Search for the cell housing the specified text and yield its (x, y) center coordinate. 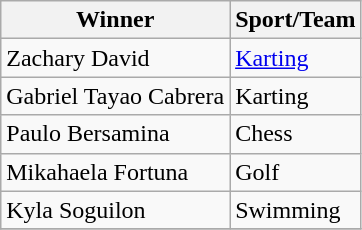
Zachary David (116, 58)
Chess (296, 134)
Paulo Bersamina (116, 134)
Swimming (296, 210)
Golf (296, 172)
Mikahaela Fortuna (116, 172)
Gabriel Tayao Cabrera (116, 96)
Kyla Soguilon (116, 210)
Winner (116, 20)
Sport/Team (296, 20)
